Identify which cell holds the provided text, then report its [x, y] central coordinate. 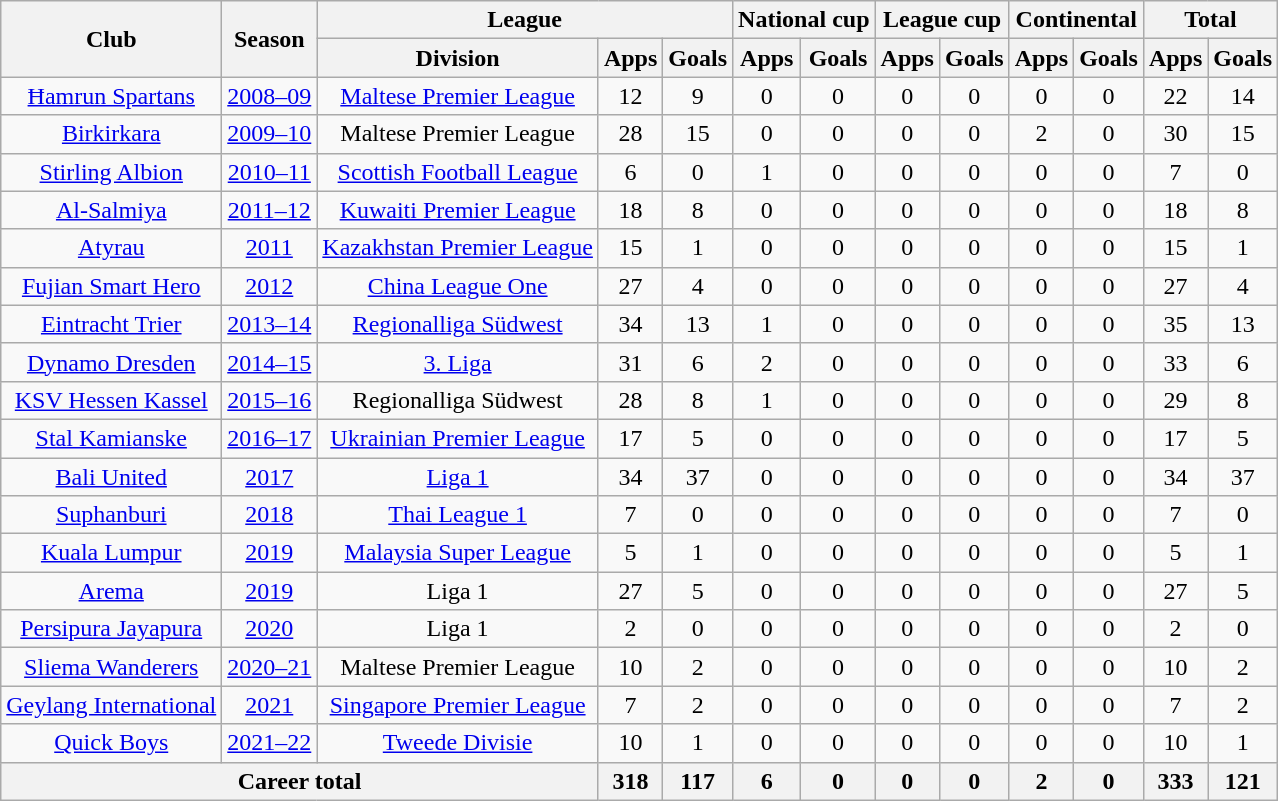
2012 [270, 286]
9 [698, 96]
117 [698, 781]
Scottish Football League [458, 172]
2014–15 [270, 362]
2020–21 [270, 667]
35 [1175, 324]
2017 [270, 477]
China League One [458, 286]
KSV Hessen Kassel [112, 400]
30 [1175, 134]
Quick Boys [112, 743]
2011 [270, 248]
Eintracht Trier [112, 324]
22 [1175, 96]
Geylang International [112, 705]
318 [630, 781]
Persipura Jayapura [112, 629]
Dynamo Dresden [112, 362]
2008–09 [270, 96]
2011–12 [270, 210]
2021 [270, 705]
Kuwaiti Premier League [458, 210]
33 [1175, 362]
12 [630, 96]
2015–16 [270, 400]
2013–14 [270, 324]
Kuala Lumpur [112, 553]
Continental [1076, 20]
Sliema Wanderers [112, 667]
2016–17 [270, 438]
29 [1175, 400]
League cup [942, 20]
Tweede Divisie [458, 743]
14 [1243, 96]
Suphanburi [112, 515]
3. Liga [458, 362]
Bali United [112, 477]
Stirling Albion [112, 172]
2021–22 [270, 743]
Ukrainian Premier League [458, 438]
Season [270, 39]
2018 [270, 515]
31 [630, 362]
2010–11 [270, 172]
2009–10 [270, 134]
333 [1175, 781]
Al-Salmiya [112, 210]
National cup [804, 20]
Club [112, 39]
Malaysia Super League [458, 553]
Fujian Smart Hero [112, 286]
Division [458, 58]
121 [1243, 781]
Total [1210, 20]
2020 [270, 629]
Career total [300, 781]
Thai League 1 [458, 515]
League [525, 20]
Birkirkara [112, 134]
Arema [112, 591]
Kazakhstan Premier League [458, 248]
Stal Kamianske [112, 438]
Ħamrun Spartans [112, 96]
Atyrau [112, 248]
Singapore Premier League [458, 705]
